Return [x, y] of the center of cell containing provided text 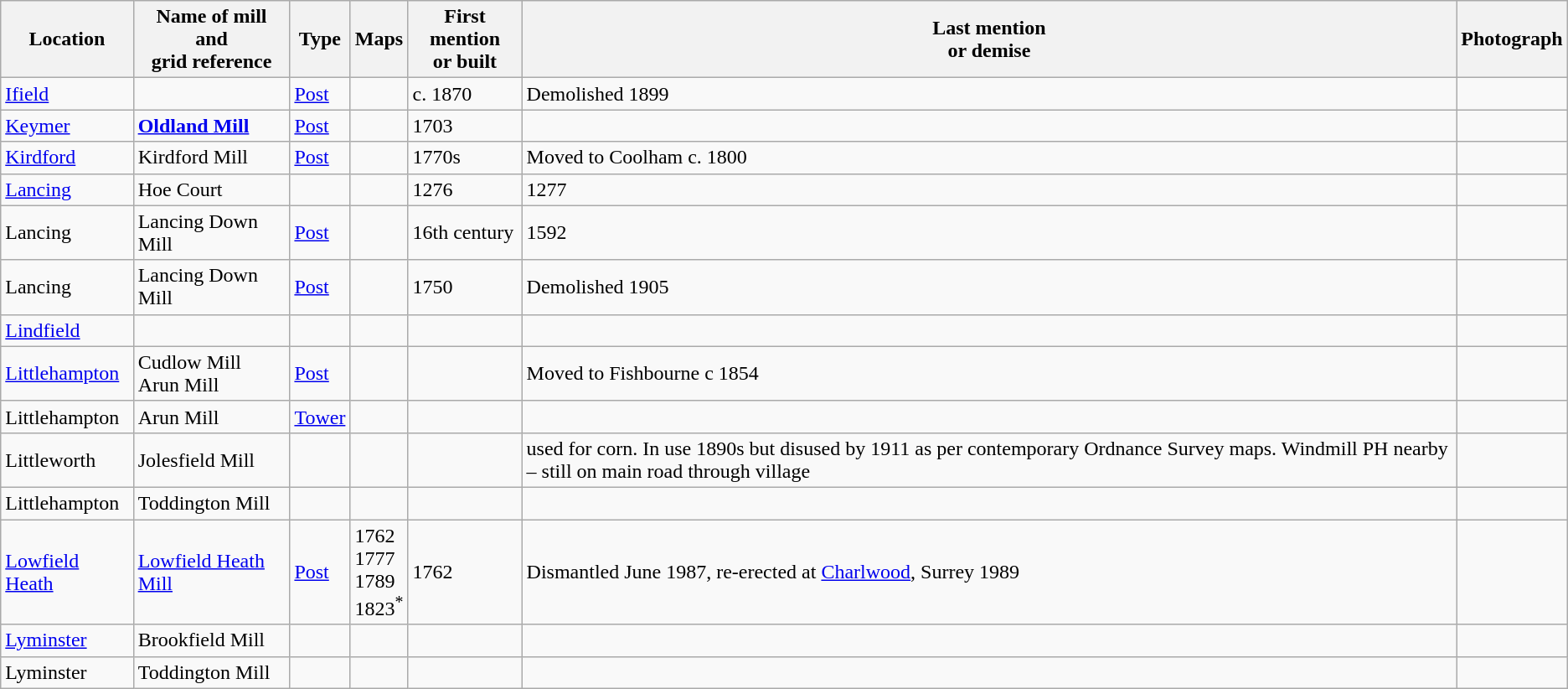
1703 [465, 126]
Kirdford Mill [211, 158]
Demolished 1905 [989, 287]
Moved to Coolham c. 1800 [989, 158]
Jolesfield Mill [211, 459]
Littleworth [67, 459]
Ifield [67, 94]
Arun Mill [211, 417]
Name of mill andgrid reference [211, 39]
1276 [465, 189]
Oldland Mill [211, 126]
Photograph [1512, 39]
16th century [465, 233]
Cudlow MillArun Mill [211, 374]
1750 [465, 287]
Keymer [67, 126]
1277 [989, 189]
Hoe Court [211, 189]
Dismantled June 1987, re-erected at Charlwood, Surrey 1989 [989, 572]
Lowfield Heath [67, 572]
1592 [989, 233]
1770s [465, 158]
Brookfield Mill [211, 640]
Lowfield Heath Mill [211, 572]
1762177717891823* [379, 572]
Kirdford [67, 158]
c. 1870 [465, 94]
Moved to Fishbourne c 1854 [989, 374]
Demolished 1899 [989, 94]
Lindfield [67, 330]
Tower [320, 417]
First mentionor built [465, 39]
1762 [465, 572]
used for corn. In use 1890s but disused by 1911 as per contemporary Ordnance Survey maps. Windmill PH nearby – still on main road through village [989, 459]
Last mention or demise [989, 39]
Location [67, 39]
Maps [379, 39]
Type [320, 39]
